Capture the cell that displays the provided text and extract its (x, y) central coordinate. 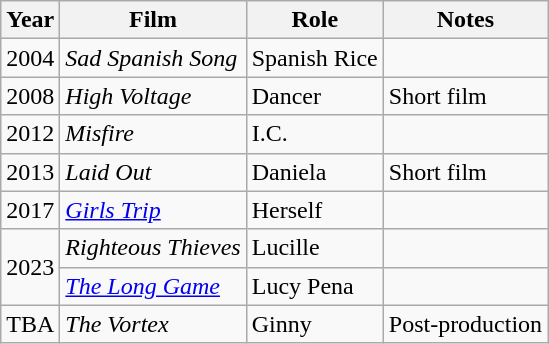
Sad Spanish Song (153, 58)
2004 (30, 58)
Dancer (314, 96)
The Vortex (153, 324)
High Voltage (153, 96)
Lucy Pena (314, 286)
Spanish Rice (314, 58)
2017 (30, 210)
Herself (314, 210)
TBA (30, 324)
Post-production (465, 324)
2008 (30, 96)
I.C. (314, 134)
Notes (465, 20)
Year (30, 20)
2012 (30, 134)
Ginny (314, 324)
Righteous Thieves (153, 248)
Girls Trip (153, 210)
2023 (30, 267)
2013 (30, 172)
Laid Out (153, 172)
Lucille (314, 248)
Misfire (153, 134)
The Long Game (153, 286)
Daniela (314, 172)
Role (314, 20)
Film (153, 20)
